Detect which cell encompasses the target text, then output its (X, Y) center coordinate. 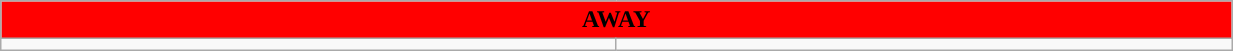
AWAY (616, 20)
